Return [X, Y] of the center of cell containing provided text 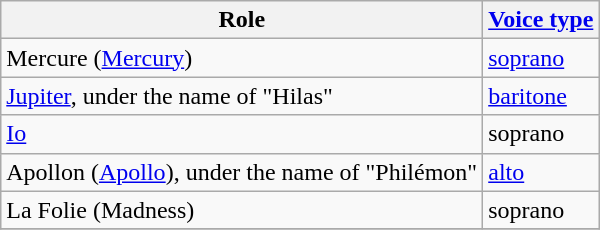
baritone [541, 96]
alto [541, 172]
Role [242, 20]
La Folie (Madness) [242, 210]
Voice type [541, 20]
Mercure (Mercury) [242, 58]
Io [242, 134]
Jupiter, under the name of "Hilas" [242, 96]
Apollon (Apollo), under the name of "Philémon" [242, 172]
